From the cell containing the given text, extract its center point as (x, y) coordinate. 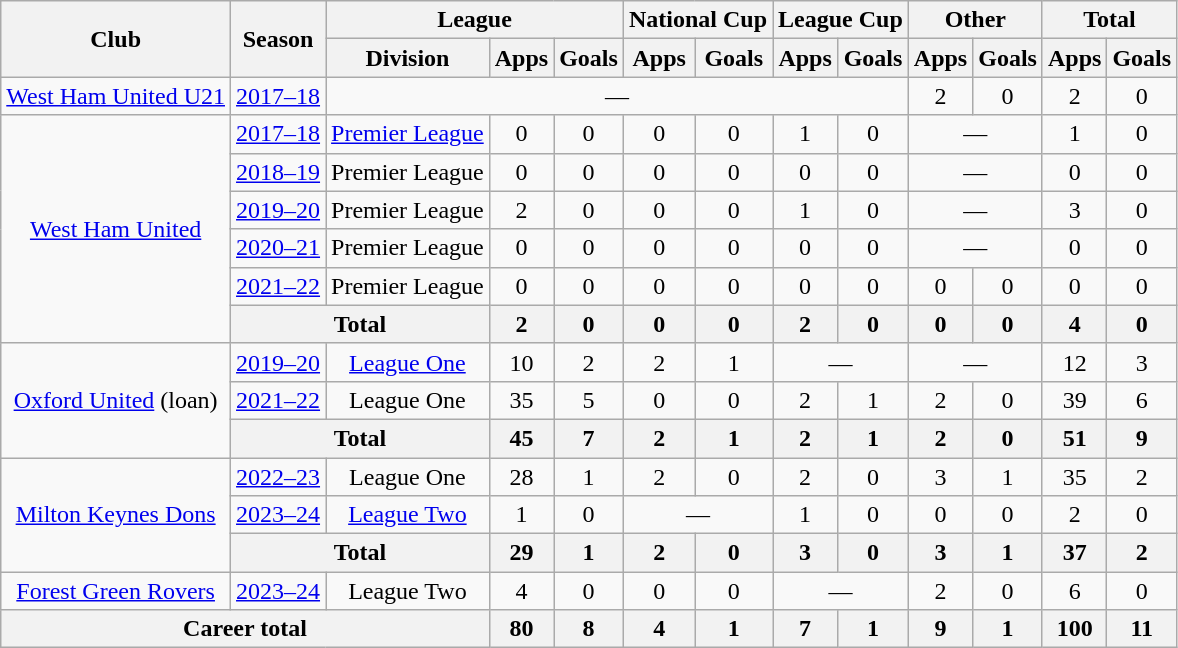
Season (278, 39)
West Ham United (116, 229)
2018–19 (278, 172)
Other (975, 20)
5 (589, 400)
8 (589, 629)
2022–23 (278, 477)
Forest Green Rovers (116, 591)
11 (1142, 629)
12 (1074, 362)
45 (521, 438)
Oxford United (loan) (116, 400)
10 (521, 362)
28 (521, 477)
Division (408, 58)
West Ham United U21 (116, 96)
100 (1074, 629)
Milton Keynes Dons (116, 515)
39 (1074, 400)
80 (521, 629)
2020–21 (278, 248)
Career total (245, 629)
29 (521, 553)
National Cup (698, 20)
Club (116, 39)
League Cup (841, 20)
League (475, 20)
37 (1074, 553)
51 (1074, 438)
